Extract the (X, Y) coordinate from the center of the cell holding the provided text.  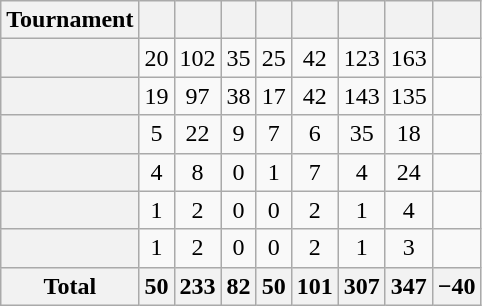
307 (362, 286)
233 (198, 286)
17 (274, 96)
6 (314, 134)
9 (238, 134)
−40 (456, 286)
123 (362, 58)
102 (198, 58)
19 (156, 96)
38 (238, 96)
135 (408, 96)
22 (198, 134)
163 (408, 58)
101 (314, 286)
Total (70, 286)
25 (274, 58)
3 (408, 248)
20 (156, 58)
18 (408, 134)
Tournament (70, 20)
24 (408, 172)
82 (238, 286)
347 (408, 286)
143 (362, 96)
97 (198, 96)
5 (156, 134)
8 (198, 172)
